Output the [x, y] coordinate of the center of the cell containing the given text.  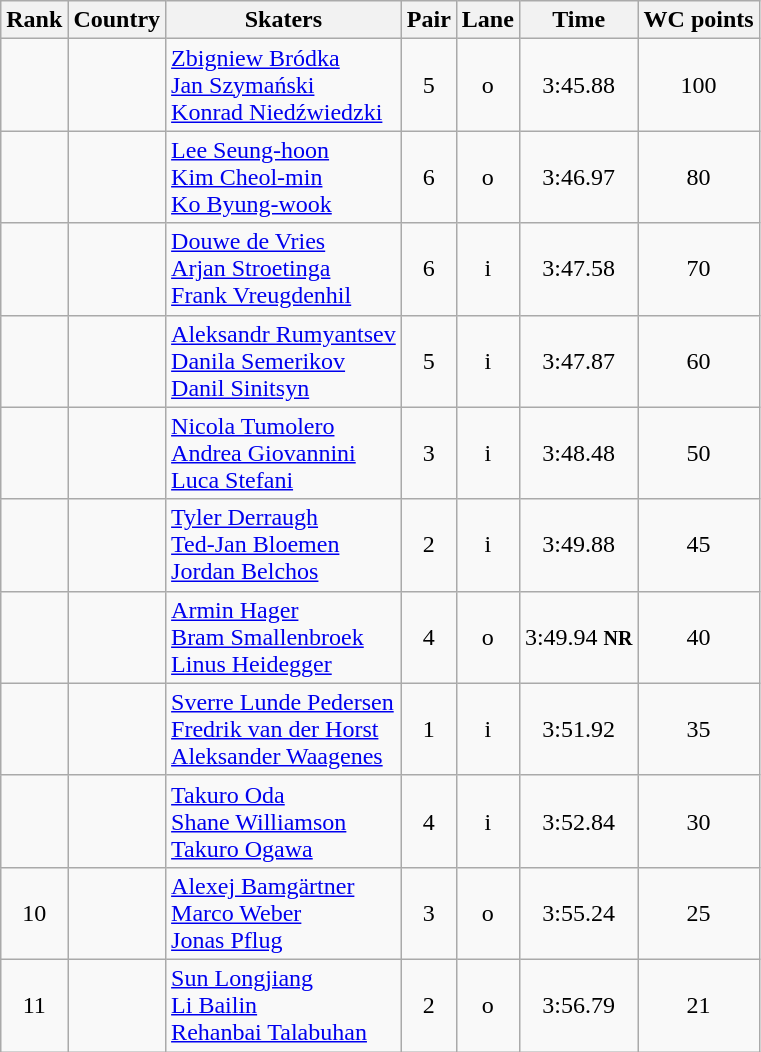
3:55.24 [578, 913]
3:51.92 [578, 729]
100 [698, 85]
3:49.94 NR [578, 637]
25 [698, 913]
40 [698, 637]
1 [428, 729]
3:52.84 [578, 821]
50 [698, 453]
Takuro OdaShane WilliamsonTakuro Ogawa [284, 821]
Nicola TumoleroAndrea GiovanniniLuca Stefani [284, 453]
Douwe de VriesArjan StroetingaFrank Vreugdenhil [284, 269]
Skaters [284, 20]
45 [698, 545]
Time [578, 20]
3:45.88 [578, 85]
60 [698, 361]
Alexej BamgärtnerMarco WeberJonas Pflug [284, 913]
Aleksandr RumyantsevDanila SemerikovDanil Sinitsyn [284, 361]
Armin HagerBram SmallenbroekLinus Heidegger [284, 637]
70 [698, 269]
Country [117, 20]
3:48.48 [578, 453]
Zbigniew BródkaJan SzymańskiKonrad Niedźwiedzki [284, 85]
21 [698, 1005]
Tyler DerraughTed-Jan BloemenJordan Belchos [284, 545]
3:47.58 [578, 269]
Lane [488, 20]
Sverre Lunde PedersenFredrik van der HorstAleksander Waagenes [284, 729]
80 [698, 177]
3:46.97 [578, 177]
11 [34, 1005]
3:56.79 [578, 1005]
Rank [34, 20]
Sun LongjiangLi BailinRehanbai Talabuhan [284, 1005]
3:47.87 [578, 361]
3:49.88 [578, 545]
Pair [428, 20]
35 [698, 729]
WC points [698, 20]
10 [34, 913]
30 [698, 821]
Lee Seung-hoonKim Cheol-minKo Byung-wook [284, 177]
